Determine the (x, y) coordinate at the center of the cell enclosing the given text.  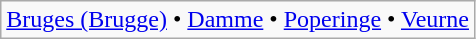
Bruges (Brugge) • Damme • Poperinge • Veurne (238, 20)
